Pinpoint the cell where the given text exists, returning its [x, y] midpoint coordinate. 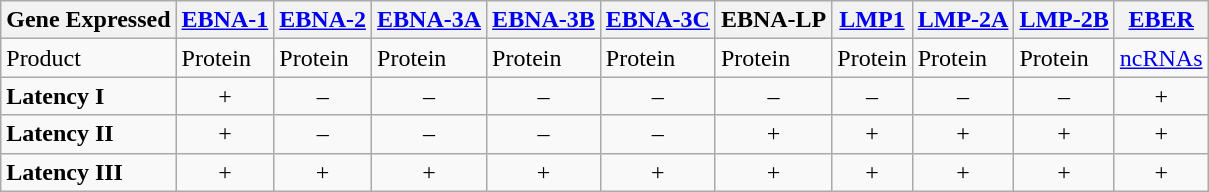
EBNA-3B [544, 20]
ncRNAs [1161, 58]
EBER [1161, 20]
LMP1 [872, 20]
Latency II [88, 134]
Gene Expressed [88, 20]
EBNA-2 [323, 20]
LMP-2B [1064, 20]
Product [88, 58]
EBNA-3A [430, 20]
Latency III [88, 172]
LMP-2A [963, 20]
EBNA-1 [225, 20]
EBNA-3C [658, 20]
EBNA-LP [773, 20]
Latency I [88, 96]
